Scan for the cell matching the given text and deliver its [x, y] coordinate at center. 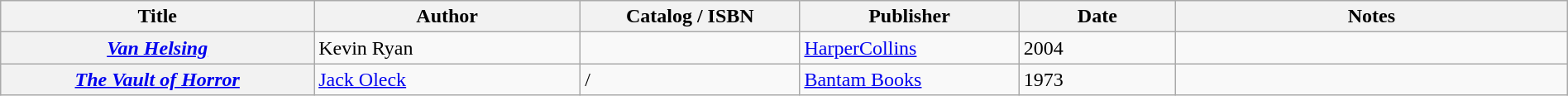
The Vault of Horror [157, 79]
Jack Oleck [447, 79]
Author [447, 17]
Kevin Ryan [447, 48]
Title [157, 17]
Catalog / ISBN [690, 17]
HarperCollins [910, 48]
2004 [1097, 48]
Bantam Books [910, 79]
Van Helsing [157, 48]
Notes [1372, 17]
Date [1097, 17]
1973 [1097, 79]
Publisher [910, 17]
/ [690, 79]
